For the text-containing cell, return its midpoint in [x, y] coordinate format. 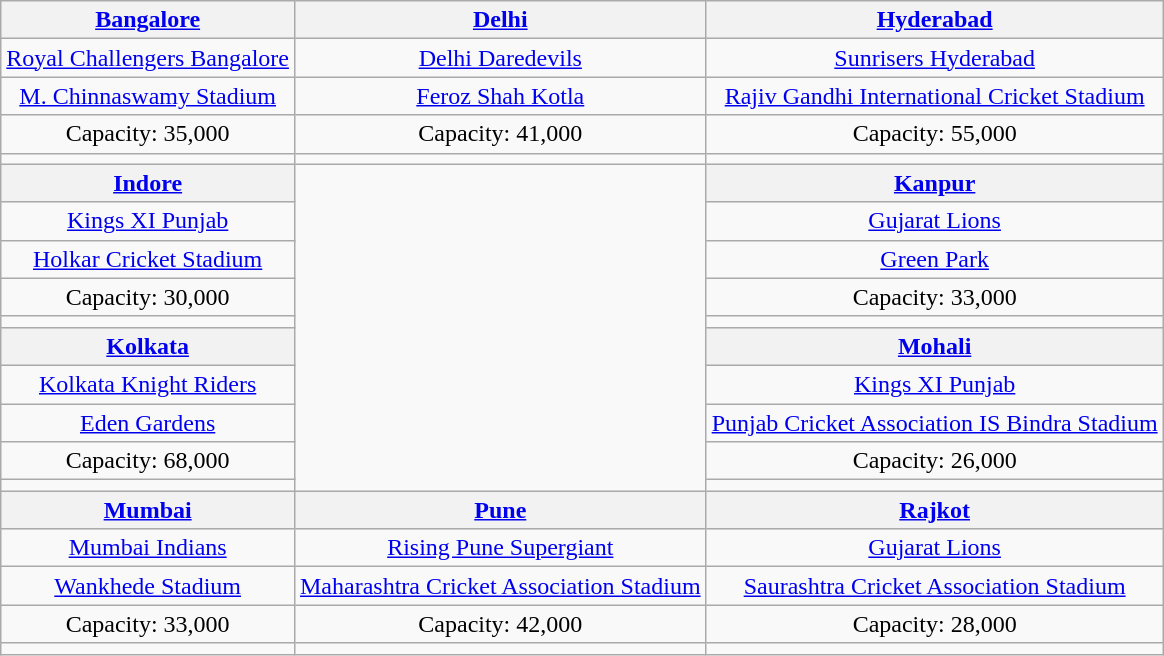
Capacity: 41,000 [500, 134]
Capacity: 35,000 [148, 134]
Capacity: 55,000 [934, 134]
Kanpur [934, 183]
Maharashtra Cricket Association Stadium [500, 586]
Sunrisers Hyderabad [934, 58]
Saurashtra Cricket Association Stadium [934, 586]
M. Chinnaswamy Stadium [148, 96]
Kolkata Knight Riders [148, 384]
Capacity: 26,000 [934, 461]
Eden Gardens [148, 423]
Mumbai Indians [148, 548]
Capacity: 30,000 [148, 297]
Mumbai [148, 510]
Rajiv Gandhi International Cricket Stadium [934, 96]
Hyderabad [934, 20]
Kolkata [148, 346]
Delhi [500, 20]
Green Park [934, 259]
Pune [500, 510]
Capacity: 42,000 [500, 624]
Punjab Cricket Association IS Bindra Stadium [934, 423]
Indore [148, 183]
Bangalore [148, 20]
Capacity: 28,000 [934, 624]
Rajkot [934, 510]
Delhi Daredevils [500, 58]
Holkar Cricket Stadium [148, 259]
Royal Challengers Bangalore [148, 58]
Feroz Shah Kotla [500, 96]
Mohali [934, 346]
Wankhede Stadium [148, 586]
Capacity: 68,000 [148, 461]
Rising Pune Supergiant [500, 548]
